Locate the cell with the specified text and output its (x, y) center coordinate. 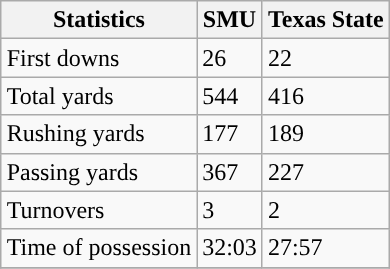
Time of possession (99, 248)
416 (326, 96)
Passing yards (99, 172)
544 (230, 96)
Total yards (99, 96)
22 (326, 58)
2 (326, 210)
32:03 (230, 248)
First downs (99, 58)
Texas State (326, 20)
189 (326, 134)
367 (230, 172)
Statistics (99, 20)
27:57 (326, 248)
177 (230, 134)
3 (230, 210)
26 (230, 58)
Rushing yards (99, 134)
Turnovers (99, 210)
227 (326, 172)
SMU (230, 20)
